Locate the cell with the specified text and output its [x, y] center coordinate. 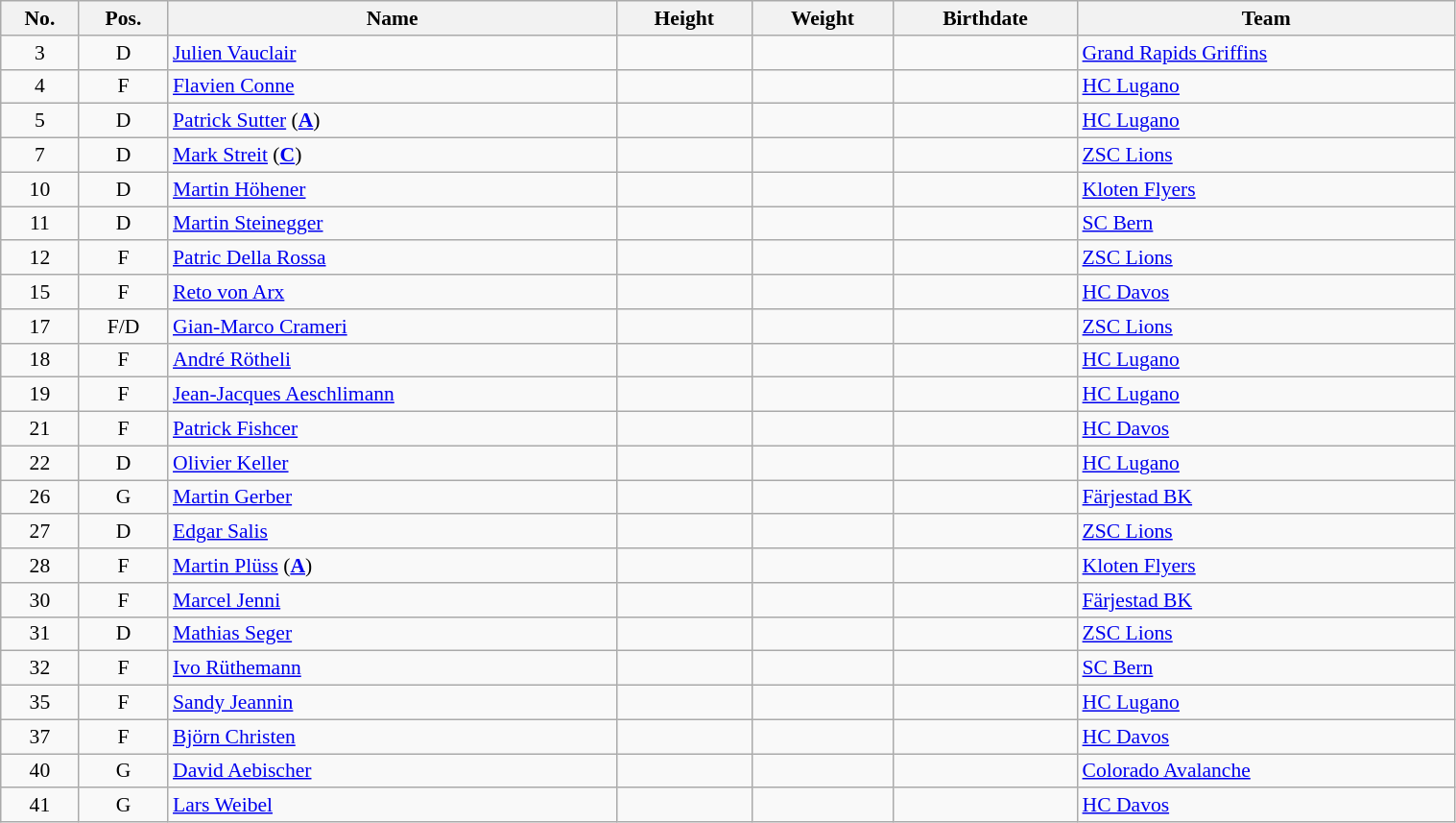
10 [40, 189]
Name [392, 18]
Martin Plüss (A) [392, 566]
Edgar Salis [392, 532]
21 [40, 429]
Patrick Sutter (A) [392, 121]
Julien Vauclair [392, 53]
Lars Weibel [392, 806]
Sandy Jeannin [392, 703]
15 [40, 292]
22 [40, 463]
40 [40, 771]
12 [40, 258]
Martin Gerber [392, 497]
Ivo Rüthemann [392, 668]
30 [40, 600]
Team [1267, 18]
19 [40, 395]
Mark Streit (C) [392, 156]
31 [40, 634]
Patric Della Rossa [392, 258]
Grand Rapids Griffins [1267, 53]
7 [40, 156]
17 [40, 327]
27 [40, 532]
37 [40, 737]
Jean-Jacques Aeschlimann [392, 395]
Olivier Keller [392, 463]
Height [683, 18]
11 [40, 224]
Weight [823, 18]
18 [40, 360]
Flavien Conne [392, 86]
David Aebischer [392, 771]
3 [40, 53]
4 [40, 86]
Martin Steinegger [392, 224]
41 [40, 806]
35 [40, 703]
Björn Christen [392, 737]
Reto von Arx [392, 292]
28 [40, 566]
No. [40, 18]
5 [40, 121]
Mathias Seger [392, 634]
Martin Höhener [392, 189]
Colorado Avalanche [1267, 771]
Gian-Marco Crameri [392, 327]
26 [40, 497]
32 [40, 668]
Patrick Fishcer [392, 429]
Pos. [123, 18]
André Rötheli [392, 360]
Birthdate [986, 18]
F/D [123, 327]
Marcel Jenni [392, 600]
